Capture the cell that displays the provided text and extract its [x, y] central coordinate. 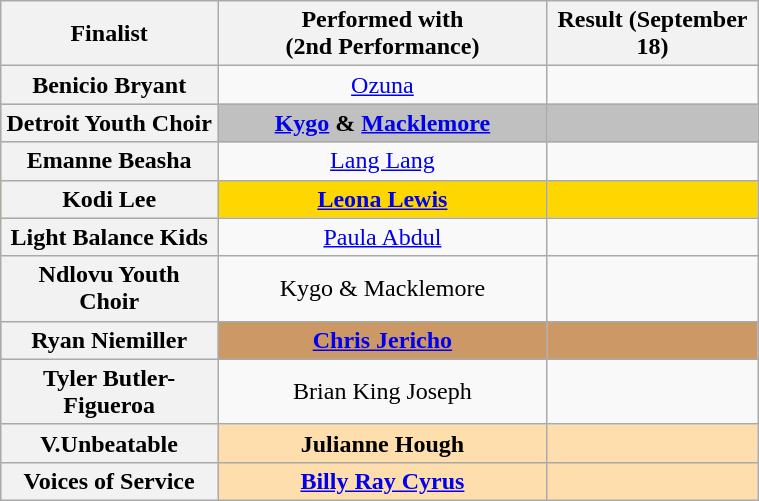
Lang Lang [383, 161]
Result (September 18) [652, 34]
Billy Ray Cyrus [383, 481]
Ozuna [383, 85]
Ryan Niemiller [110, 340]
Julianne Hough [383, 443]
Paula Abdul [383, 237]
Performed with(2nd Performance) [383, 34]
Ndlovu Youth Choir [110, 288]
Chris Jericho [383, 340]
Benicio Bryant [110, 85]
Light Balance Kids [110, 237]
Voices of Service [110, 481]
V.Unbeatable [110, 443]
Leona Lewis [383, 199]
Tyler Butler-Figueroa [110, 392]
Brian King Joseph [383, 392]
Finalist [110, 34]
Kodi Lee [110, 199]
Emanne Beasha [110, 161]
Detroit Youth Choir [110, 123]
